Output the [X, Y] coordinate of the center of the cell containing the given text.  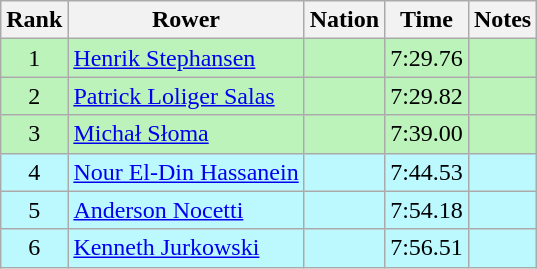
Nation [344, 20]
Notes [502, 20]
7:29.82 [427, 96]
7:39.00 [427, 134]
7:44.53 [427, 172]
5 [34, 210]
Henrik Stephansen [186, 58]
1 [34, 58]
Patrick Loliger Salas [186, 96]
Time [427, 20]
Rank [34, 20]
3 [34, 134]
Rower [186, 20]
Nour El-Din Hassanein [186, 172]
Michał Słoma [186, 134]
2 [34, 96]
7:54.18 [427, 210]
7:56.51 [427, 248]
4 [34, 172]
6 [34, 248]
7:29.76 [427, 58]
Kenneth Jurkowski [186, 248]
Anderson Nocetti [186, 210]
